From the cell containing the given text, extract its center point as [X, Y] coordinate. 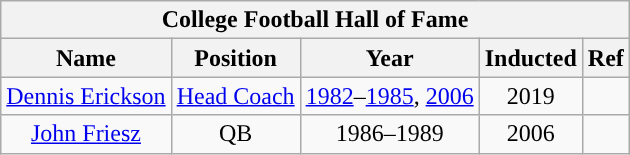
1982–1985, 2006 [390, 96]
College Football Hall of Fame [316, 20]
2019 [530, 96]
QB [236, 134]
Year [390, 58]
Inducted [530, 58]
Ref [606, 58]
Head Coach [236, 96]
Name [86, 58]
Dennis Erickson [86, 96]
John Friesz [86, 134]
Position [236, 58]
2006 [530, 134]
1986–1989 [390, 134]
